From the cell containing the given text, extract its center point as (X, Y) coordinate. 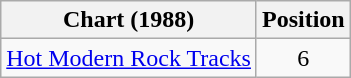
6 (303, 58)
Chart (1988) (129, 20)
Hot Modern Rock Tracks (129, 58)
Position (303, 20)
